Search for the cell housing the specified text and yield its [x, y] center coordinate. 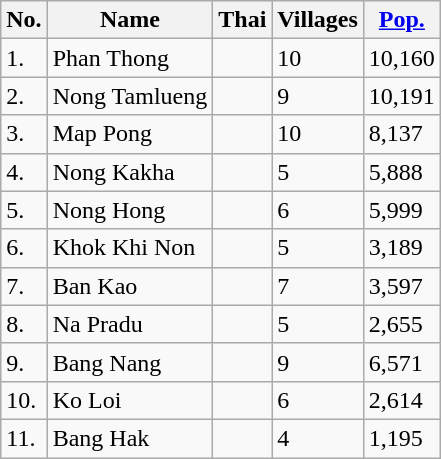
7 [318, 286]
10. [24, 400]
5. [24, 210]
6,571 [402, 362]
Pop. [402, 20]
Thai [242, 20]
5,888 [402, 172]
3,597 [402, 286]
1. [24, 58]
Nong Hong [130, 210]
Khok Khi Non [130, 248]
Bang Nang [130, 362]
2. [24, 96]
10,191 [402, 96]
3,189 [402, 248]
4 [318, 438]
Nong Tamlueng [130, 96]
2,614 [402, 400]
Phan Thong [130, 58]
Ko Loi [130, 400]
8,137 [402, 134]
Ban Kao [130, 286]
Na Pradu [130, 324]
Villages [318, 20]
Bang Hak [130, 438]
2,655 [402, 324]
9. [24, 362]
8. [24, 324]
11. [24, 438]
10,160 [402, 58]
6. [24, 248]
7. [24, 286]
1,195 [402, 438]
Nong Kakha [130, 172]
4. [24, 172]
No. [24, 20]
3. [24, 134]
Map Pong [130, 134]
5,999 [402, 210]
Name [130, 20]
